Find where the given text appears and provide that cell's center as (x, y) coordinate. 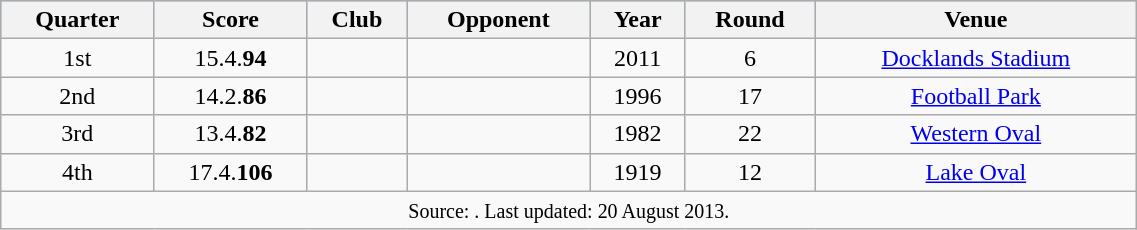
1919 (638, 172)
Western Oval (976, 134)
Lake Oval (976, 172)
Opponent (498, 20)
Year (638, 20)
17 (750, 96)
Football Park (976, 96)
2nd (78, 96)
1982 (638, 134)
Round (750, 20)
22 (750, 134)
6 (750, 58)
17.4.106 (230, 172)
15.4.94 (230, 58)
Club (357, 20)
Docklands Stadium (976, 58)
1996 (638, 96)
12 (750, 172)
1st (78, 58)
3rd (78, 134)
4th (78, 172)
13.4.82 (230, 134)
14.2.86 (230, 96)
Venue (976, 20)
Score (230, 20)
Quarter (78, 20)
Source: . Last updated: 20 August 2013. (569, 210)
2011 (638, 58)
